From the cell containing the given text, extract its center point as [x, y] coordinate. 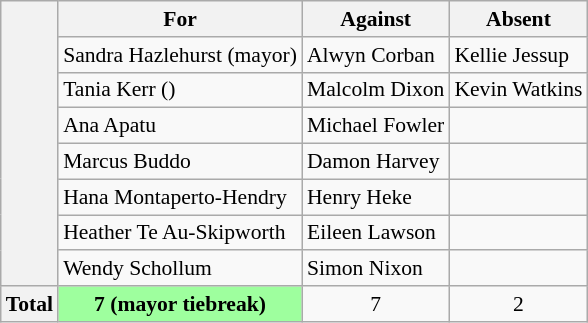
Heather Te Au-Skipworth [180, 233]
For [180, 19]
Against [376, 19]
Henry Heke [376, 197]
Simon Nixon [376, 269]
Wendy Schollum [180, 269]
Ana Apatu [180, 126]
Marcus Buddo [180, 162]
Malcolm Dixon [376, 90]
2 [518, 304]
Kellie Jessup [518, 55]
7 (mayor tiebreak) [180, 304]
Michael Fowler [376, 126]
Sandra Hazlehurst (mayor) [180, 55]
Total [30, 304]
7 [376, 304]
Eileen Lawson [376, 233]
Tania Kerr () [180, 90]
Hana Montaperto-Hendry [180, 197]
Kevin Watkins [518, 90]
Damon Harvey [376, 162]
Absent [518, 19]
Alwyn Corban [376, 55]
